Provide the [X, Y] coordinate of the cell's center where the given text is located.  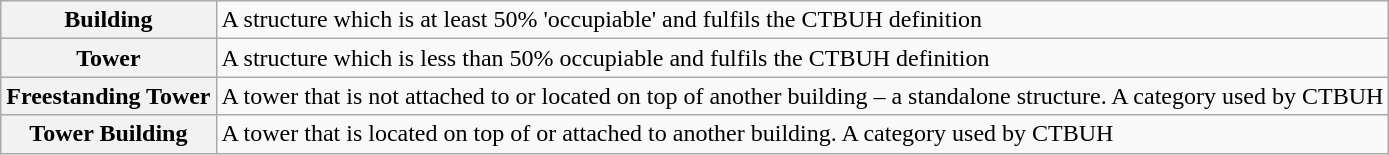
A structure which is less than 50% occupiable and fulfils the CTBUH definition [802, 58]
A structure which is at least 50% 'occupiable' and fulfils the CTBUH definition [802, 20]
Building [108, 20]
A tower that is not attached to or located on top of another building – a standalone structure. A category used by CTBUH [802, 96]
Tower [108, 58]
Freestanding Tower [108, 96]
Tower Building [108, 134]
A tower that is located on top of or attached to another building. A category used by CTBUH [802, 134]
